Determine the [x, y] coordinate at the center of the cell enclosing the given text.  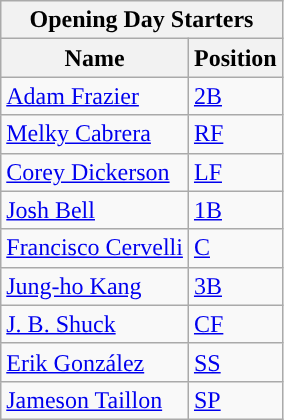
SP [235, 400]
SS [235, 362]
Jameson Taillon [95, 400]
RF [235, 134]
Erik González [95, 362]
CF [235, 324]
J. B. Shuck [95, 324]
LF [235, 172]
Jung-ho Kang [95, 286]
Melky Cabrera [95, 134]
Position [235, 58]
Opening Day Starters [142, 20]
Adam Frazier [95, 96]
Name [95, 58]
Corey Dickerson [95, 172]
Francisco Cervelli [95, 248]
3B [235, 286]
2B [235, 96]
C [235, 248]
Josh Bell [95, 210]
1B [235, 210]
